Return the (x, y) coordinate for the center point of the cell that contains the specified text.  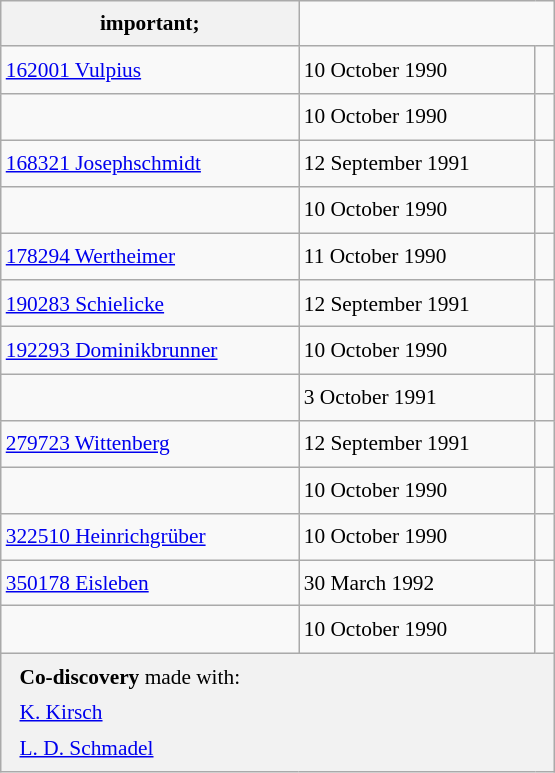
192293 Dominikbrunner (150, 350)
162001 Vulpius (150, 70)
322510 Heinrichgrüber (150, 538)
3 October 1991 (418, 398)
30 March 1992 (418, 584)
279723 Wittenberg (150, 444)
important; (150, 24)
190283 Schielicke (150, 304)
178294 Wertheimer (150, 256)
Co-discovery made with: K. Kirsch L. D. Schmadel (278, 712)
11 October 1990 (418, 256)
168321 Josephschmidt (150, 164)
350178 Eisleben (150, 584)
